Find where the given text appears and provide that cell's center as (x, y) coordinate. 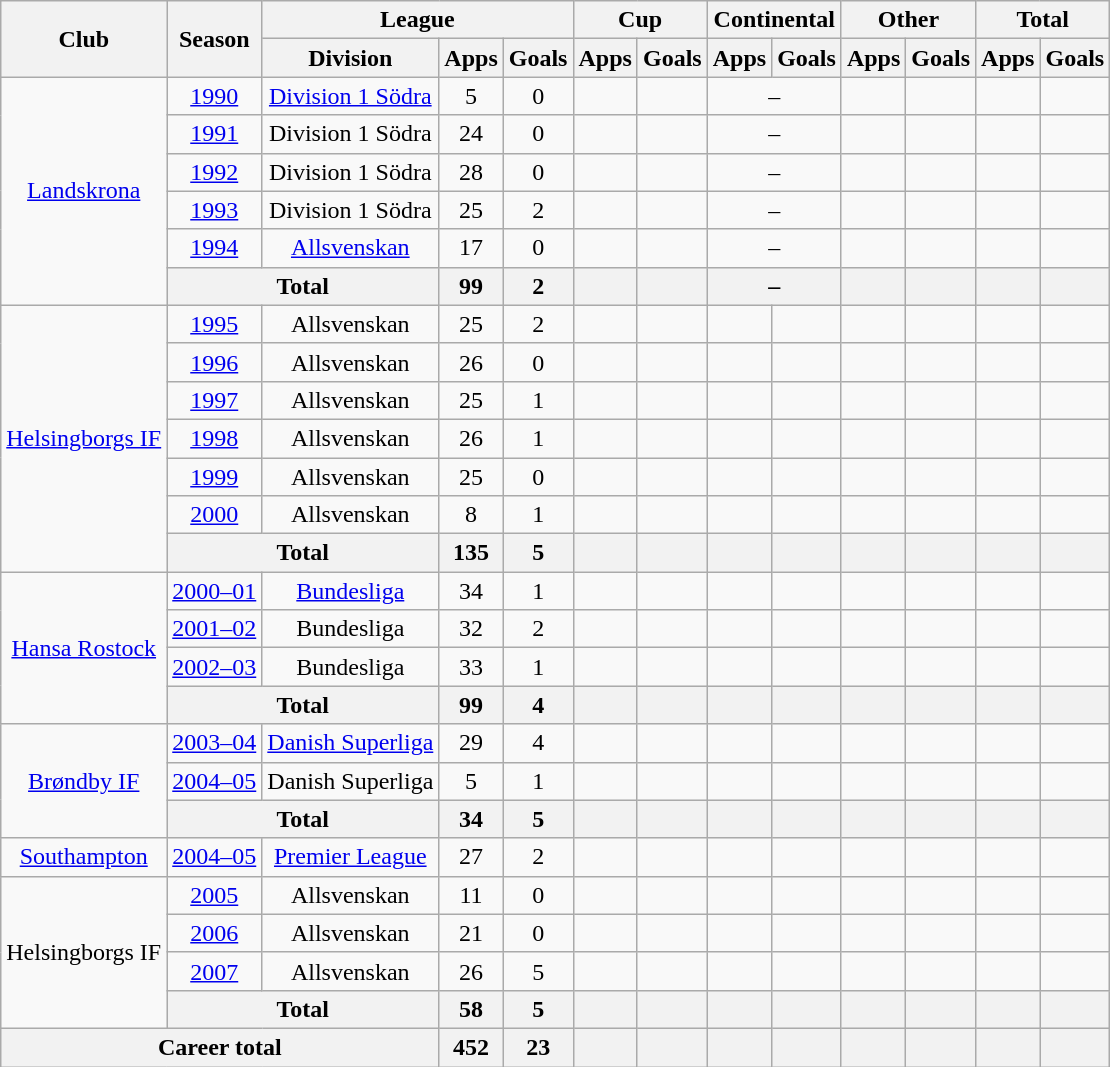
1990 (214, 96)
1995 (214, 324)
1993 (214, 210)
2006 (214, 933)
1994 (214, 248)
2003–04 (214, 743)
29 (471, 743)
58 (471, 1009)
2002–03 (214, 667)
Other (908, 20)
Southampton (84, 857)
Premier League (350, 857)
1999 (214, 477)
1992 (214, 172)
452 (471, 1047)
135 (471, 553)
2007 (214, 971)
Continental (774, 20)
Career total (220, 1047)
23 (538, 1047)
2001–02 (214, 629)
2000 (214, 515)
Landskrona (84, 191)
17 (471, 248)
Season (214, 39)
League (418, 20)
Division (350, 58)
24 (471, 134)
Cup (640, 20)
Club (84, 39)
33 (471, 667)
1997 (214, 400)
32 (471, 629)
Brøndby IF (84, 781)
21 (471, 933)
2005 (214, 895)
11 (471, 895)
1998 (214, 438)
1996 (214, 362)
Hansa Rostock (84, 648)
28 (471, 172)
27 (471, 857)
1991 (214, 134)
2000–01 (214, 591)
8 (471, 515)
